Locate the cell with the specified text and output its [X, Y] center coordinate. 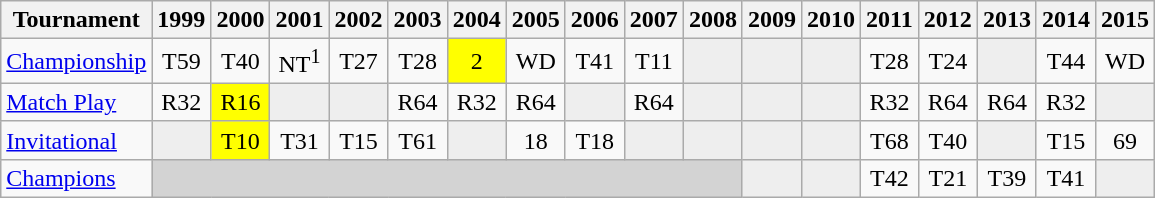
T31 [300, 140]
T27 [358, 62]
2003 [418, 20]
2011 [890, 20]
2009 [772, 20]
2006 [594, 20]
T61 [418, 140]
R16 [240, 102]
T44 [1066, 62]
T21 [948, 178]
T42 [890, 178]
2 [476, 62]
2002 [358, 20]
T68 [890, 140]
2010 [832, 20]
69 [1126, 140]
T39 [1006, 178]
Tournament [76, 20]
2000 [240, 20]
Invitational [76, 140]
Match Play [76, 102]
2013 [1006, 20]
2012 [948, 20]
Championship [76, 62]
2001 [300, 20]
2008 [712, 20]
T10 [240, 140]
T18 [594, 140]
2015 [1126, 20]
Champions [76, 178]
T24 [948, 62]
T11 [654, 62]
2005 [536, 20]
2004 [476, 20]
NT1 [300, 62]
18 [536, 140]
1999 [182, 20]
T59 [182, 62]
2007 [654, 20]
2014 [1066, 20]
